Scan for the cell matching the given text and deliver its (X, Y) coordinate at center. 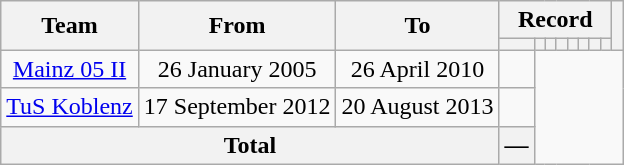
Total (250, 145)
26 January 2005 (237, 69)
20 August 2013 (418, 107)
Team (70, 26)
To (418, 26)
From (237, 26)
TuS Koblenz (70, 107)
Mainz 05 II (70, 69)
26 April 2010 (418, 69)
— (516, 145)
Record (555, 20)
17 September 2012 (237, 107)
